Output the (x, y) coordinate of the center of the cell containing the given text.  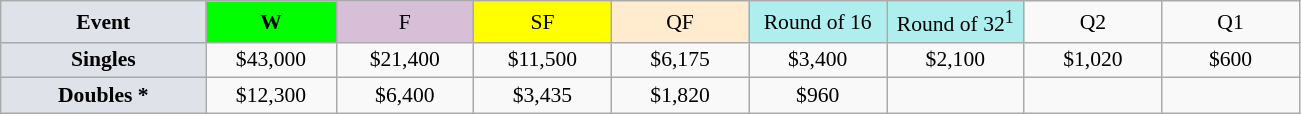
Event (104, 22)
$11,500 (543, 60)
$6,400 (405, 96)
$1,020 (1093, 60)
Q2 (1093, 22)
$960 (818, 96)
SF (543, 22)
$2,100 (955, 60)
$3,435 (543, 96)
$12,300 (271, 96)
Round of 321 (955, 22)
$600 (1231, 60)
$1,820 (680, 96)
Doubles * (104, 96)
F (405, 22)
$3,400 (818, 60)
$43,000 (271, 60)
QF (680, 22)
W (271, 22)
$21,400 (405, 60)
Singles (104, 60)
Q1 (1231, 22)
$6,175 (680, 60)
Round of 16 (818, 22)
